Provide the (x, y) coordinate of the cell's center where the given text is located.  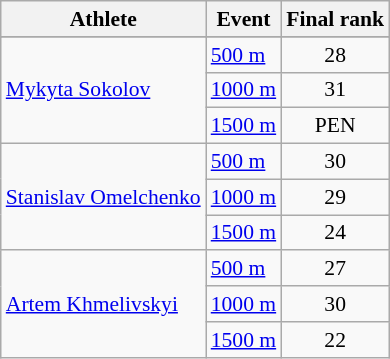
Final rank (335, 19)
29 (335, 197)
28 (335, 55)
22 (335, 340)
Artem Khmelivskyi (104, 304)
27 (335, 269)
PEN (335, 126)
31 (335, 90)
Mykyta Sokolov (104, 90)
Stanislav Omelchenko (104, 198)
Event (244, 19)
Athlete (104, 19)
24 (335, 233)
